From the cell containing the given text, extract its center point as [x, y] coordinate. 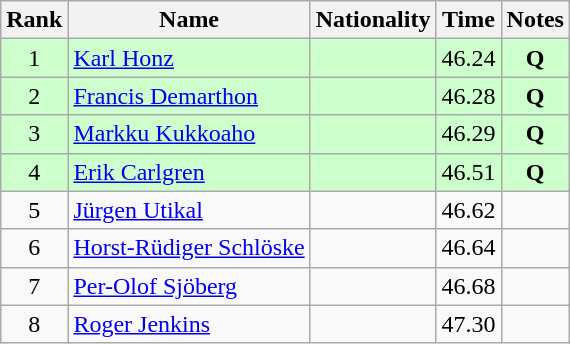
Horst-Rüdiger Schlöske [189, 248]
46.51 [468, 172]
1 [34, 58]
46.29 [468, 134]
46.68 [468, 286]
47.30 [468, 324]
Karl Honz [189, 58]
Jürgen Utikal [189, 210]
Name [189, 20]
46.28 [468, 96]
2 [34, 96]
3 [34, 134]
Erik Carlgren [189, 172]
Roger Jenkins [189, 324]
Notes [535, 20]
7 [34, 286]
Per-Olof Sjöberg [189, 286]
8 [34, 324]
6 [34, 248]
46.62 [468, 210]
Francis Demarthon [189, 96]
46.64 [468, 248]
Time [468, 20]
Nationality [373, 20]
46.24 [468, 58]
Rank [34, 20]
5 [34, 210]
4 [34, 172]
Markku Kukkoaho [189, 134]
